Output the [X, Y] coordinate of the center of the cell containing the given text.  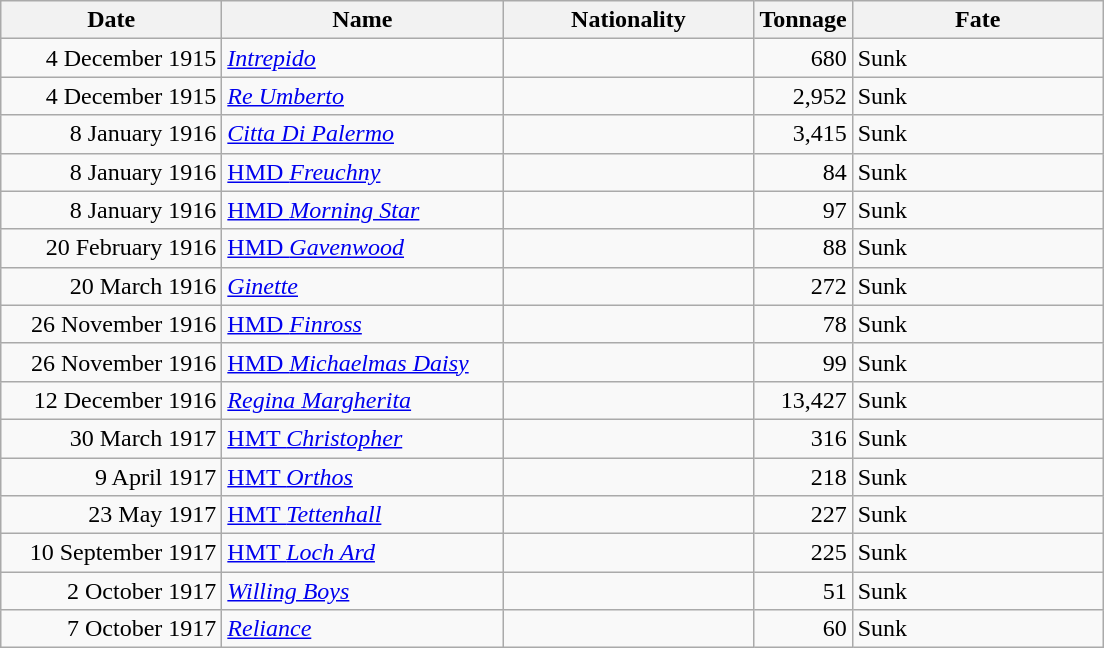
2 October 1917 [112, 591]
97 [803, 210]
12 December 1916 [112, 400]
Willing Boys [362, 591]
60 [803, 629]
Date [112, 20]
225 [803, 553]
HMD Finross [362, 324]
84 [803, 172]
13,427 [803, 400]
272 [803, 286]
99 [803, 362]
Fate [978, 20]
HMD Michaelmas Daisy [362, 362]
20 March 1916 [112, 286]
Ginette [362, 286]
HMT Tettenhall [362, 515]
Intrepido [362, 58]
Regina Margherita [362, 400]
7 October 1917 [112, 629]
227 [803, 515]
680 [803, 58]
88 [803, 248]
78 [803, 324]
Nationality [628, 20]
23 May 1917 [112, 515]
316 [803, 438]
218 [803, 477]
20 February 1916 [112, 248]
Tonnage [803, 20]
Name [362, 20]
2,952 [803, 96]
HMT Loch Ard [362, 553]
30 March 1917 [112, 438]
HMD Morning Star [362, 210]
HMT Christopher [362, 438]
Re Umberto [362, 96]
10 September 1917 [112, 553]
HMD Freuchny [362, 172]
9 April 1917 [112, 477]
HMD Gavenwood [362, 248]
Citta Di Palermo [362, 134]
Reliance [362, 629]
3,415 [803, 134]
HMT Orthos [362, 477]
51 [803, 591]
